Extract the (x, y) coordinate from the center of the cell holding the provided text.  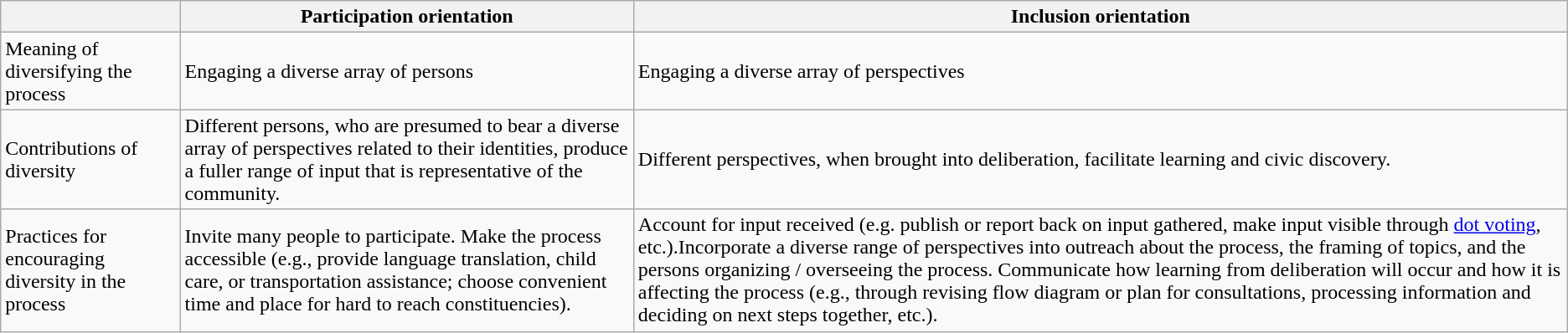
Engaging a diverse array of perspectives (1101, 71)
Practices for encouraging diversity in the process (90, 270)
Different perspectives, when brought into deliberation, facilitate learning and civic discovery. (1101, 159)
Participation orientation (407, 17)
Engaging a diverse array of persons (407, 71)
Inclusion orientation (1101, 17)
Meaning of diversifying the process (90, 71)
Contributions of diversity (90, 159)
